For the text-containing cell, return its midpoint in (X, Y) coordinate format. 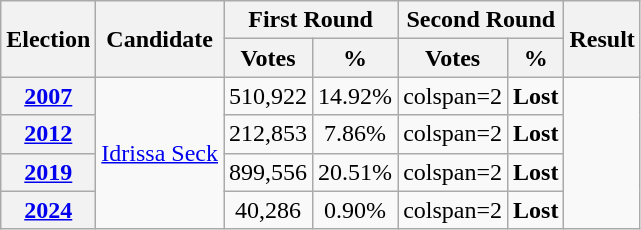
Result (602, 39)
2012 (48, 134)
2024 (48, 210)
0.90% (356, 210)
20.51% (356, 172)
2007 (48, 96)
510,922 (268, 96)
2019 (48, 172)
First Round (311, 20)
14.92% (356, 96)
Election (48, 39)
212,853 (268, 134)
40,286 (268, 210)
7.86% (356, 134)
Second Round (481, 20)
Candidate (160, 39)
Idrissa Seck (160, 153)
899,556 (268, 172)
